Search for the cell housing the specified text and yield its [x, y] center coordinate. 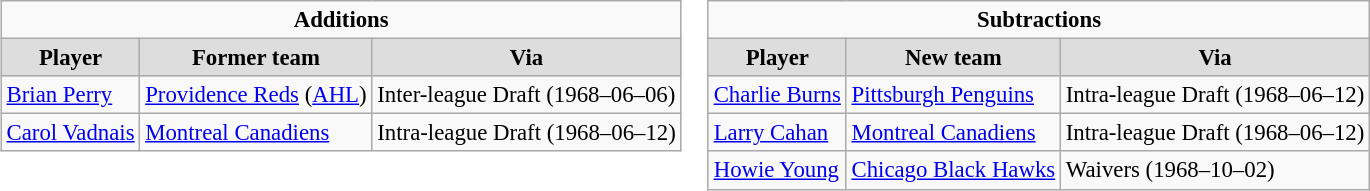
Chicago Black Hawks [953, 170]
Carol Vadnais [70, 133]
Former team [256, 58]
Waivers (1968–10–02) [1214, 170]
Charlie Burns [777, 95]
Additions [341, 20]
Brian Perry [70, 95]
Inter-league Draft (1968–06–06) [526, 95]
New team [953, 58]
Larry Cahan [777, 133]
Pittsburgh Penguins [953, 95]
Subtractions [1038, 20]
Howie Young [777, 170]
Providence Reds (AHL) [256, 95]
